Output the (X, Y) coordinate of the center of the cell containing the given text.  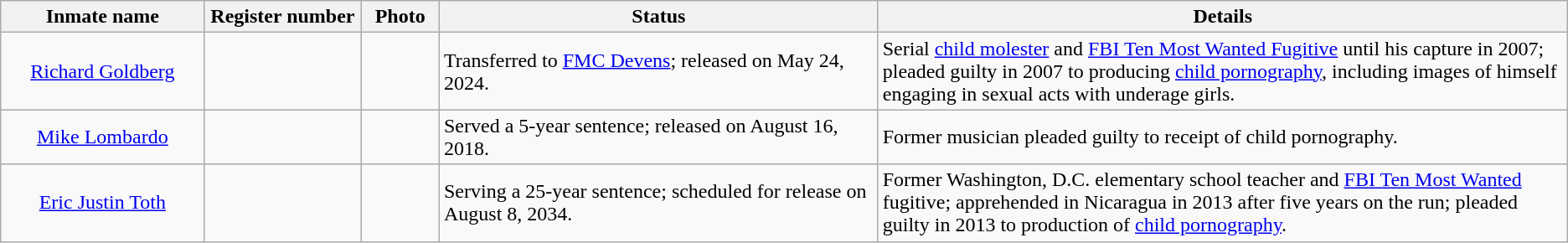
Inmate name (102, 17)
Photo (400, 17)
Richard Goldberg (102, 71)
Mike Lombardo (102, 137)
Register number (283, 17)
Details (1223, 17)
Served a 5-year sentence; released on August 16, 2018. (658, 137)
Transferred to FMC Devens; released on May 24, 2024. (658, 71)
Eric Justin Toth (102, 203)
Status (658, 17)
Former musician pleaded guilty to receipt of child pornography. (1223, 137)
Serving a 25-year sentence; scheduled for release on August 8, 2034. (658, 203)
